For the text-containing cell, return its midpoint in [X, Y] coordinate format. 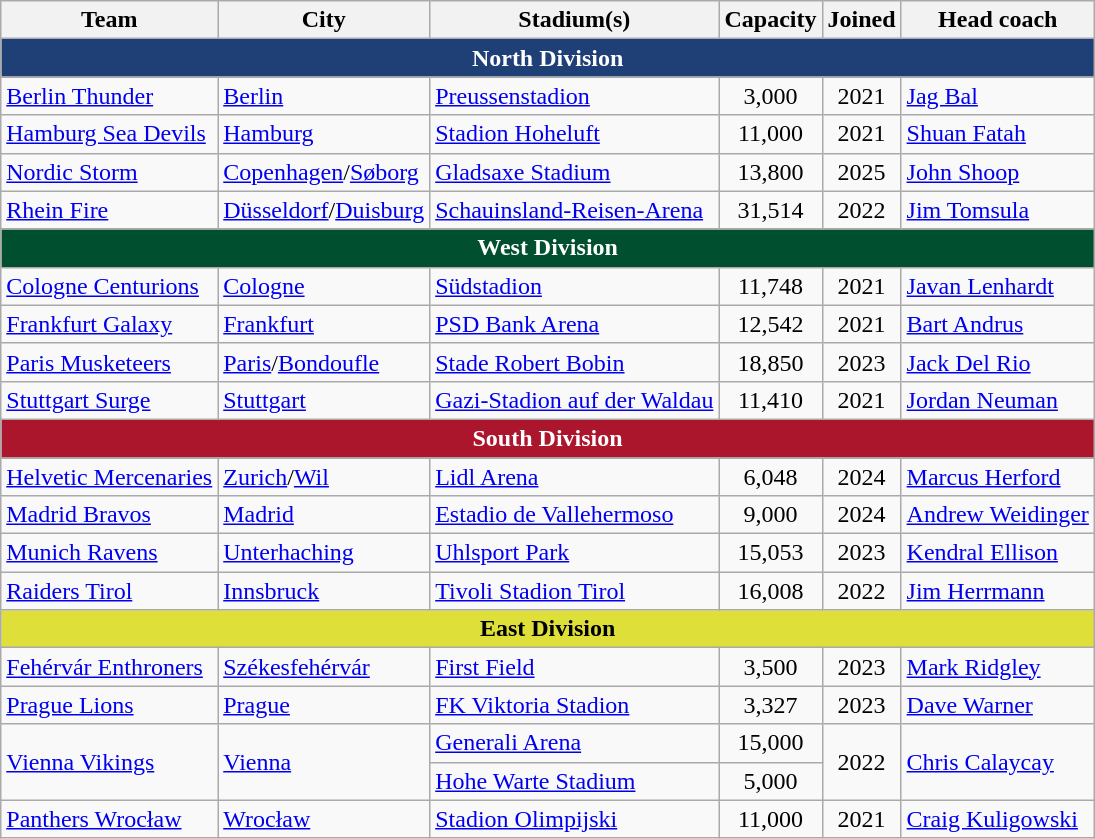
Paris/Bondoufle [324, 362]
Helvetic Mercenaries [110, 477]
Stadion Hoheluft [574, 134]
Raiders Tirol [110, 591]
3,327 [770, 705]
Prague [324, 705]
Gazi-Stadion auf der Waldau [574, 400]
Bart Andrus [998, 324]
West Division [548, 248]
Head coach [998, 20]
Copenhagen/Søborg [324, 172]
Frankfurt Galaxy [110, 324]
Panthers Wrocław [110, 819]
Jordan Neuman [998, 400]
John Shoop [998, 172]
Stadion Olimpijski [574, 819]
Unterhaching [324, 553]
16,008 [770, 591]
13,800 [770, 172]
Javan Lenhardt [998, 286]
Cologne Centurions [110, 286]
Jack Del Rio [998, 362]
Andrew Weidinger [998, 515]
Rhein Fire [110, 210]
Joined [862, 20]
Jim Tomsula [998, 210]
5,000 [770, 781]
9,000 [770, 515]
Chris Calaycay [998, 762]
Capacity [770, 20]
First Field [574, 667]
PSD Bank Arena [574, 324]
11,748 [770, 286]
Generali Arena [574, 743]
Hamburg [324, 134]
City [324, 20]
Hamburg Sea Devils [110, 134]
Hohe Warte Stadium [574, 781]
Vienna [324, 762]
12,542 [770, 324]
Madrid [324, 515]
Jag Bal [998, 96]
Dave Warner [998, 705]
Gladsaxe Stadium [574, 172]
Berlin Thunder [110, 96]
Stade Robert Bobin [574, 362]
Wrocław [324, 819]
Estadio de Vallehermoso [574, 515]
Prague Lions [110, 705]
3,000 [770, 96]
Berlin [324, 96]
Shuan Fatah [998, 134]
2025 [862, 172]
Team [110, 20]
Südstadion [574, 286]
Stadium(s) [574, 20]
Paris Musketeers [110, 362]
15,000 [770, 743]
FK Viktoria Stadion [574, 705]
Marcus Herford [998, 477]
Mark Ridgley [998, 667]
Stuttgart Surge [110, 400]
East Division [548, 629]
18,850 [770, 362]
11,410 [770, 400]
North Division [548, 58]
Preussenstadion [574, 96]
Innsbruck [324, 591]
Madrid Bravos [110, 515]
Kendral Ellison [998, 553]
Jim Herrmann [998, 591]
Zurich/Wil [324, 477]
Lidl Arena [574, 477]
Cologne [324, 286]
Tivoli Stadion Tirol [574, 591]
Nordic Storm [110, 172]
Frankfurt [324, 324]
15,053 [770, 553]
Düsseldorf/Duisburg [324, 210]
Fehérvár Enthroners [110, 667]
Vienna Vikings [110, 762]
Stuttgart [324, 400]
Munich Ravens [110, 553]
Uhlsport Park [574, 553]
3,500 [770, 667]
Székesfehérvár [324, 667]
South Division [548, 438]
6,048 [770, 477]
31,514 [770, 210]
Craig Kuligowski [998, 819]
Schauinsland-Reisen-Arena [574, 210]
